From the cell containing the given text, extract its center point as (X, Y) coordinate. 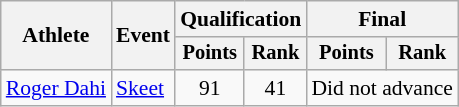
Roger Dahi (56, 88)
Qualification (240, 19)
Final (382, 19)
Skeet (143, 88)
91 (210, 88)
Did not advance (382, 88)
Event (143, 36)
Athlete (56, 36)
41 (275, 88)
